Capture the cell that displays the provided text and extract its (x, y) central coordinate. 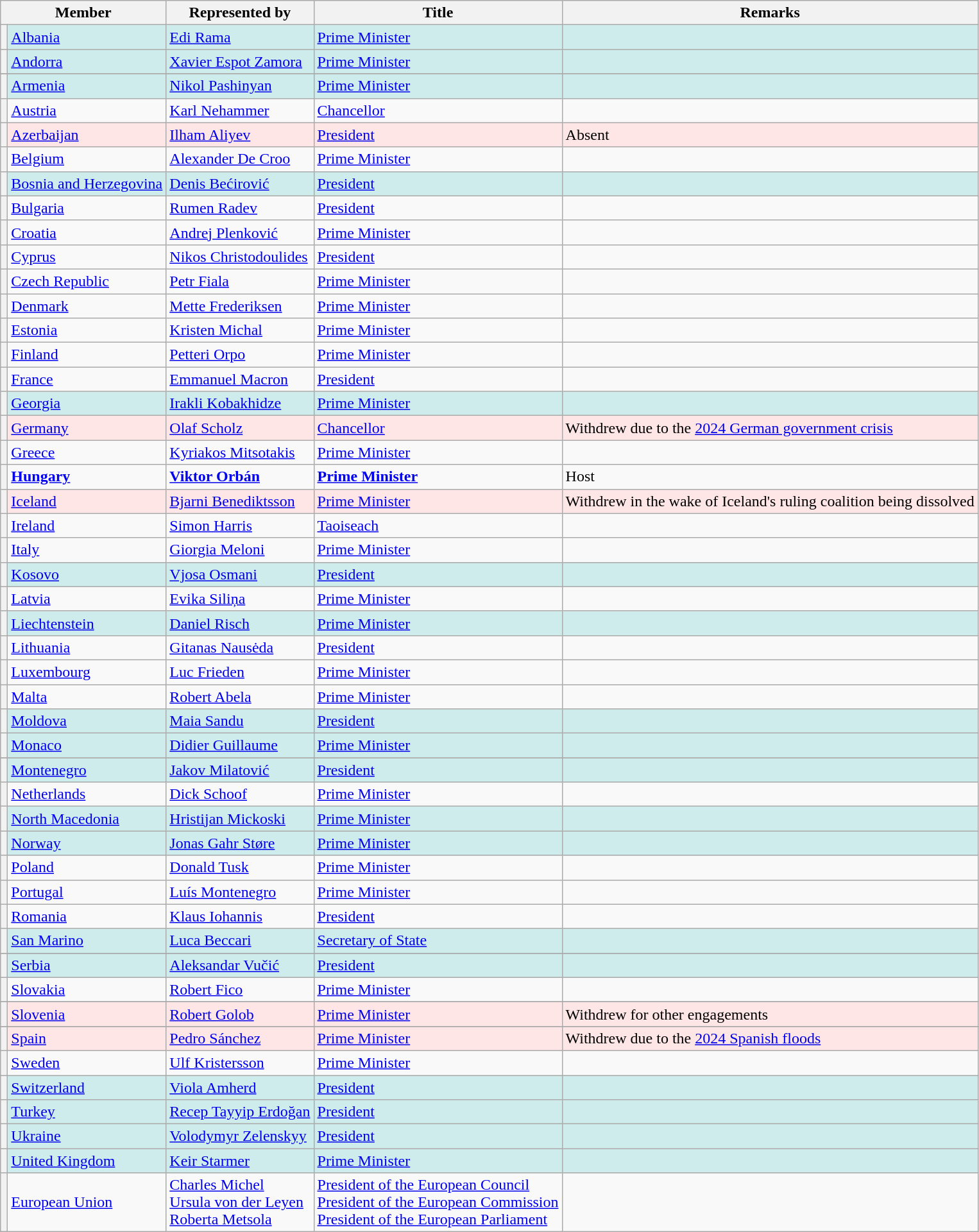
Luís Montenegro (240, 892)
Nikol Pashinyan (240, 86)
Bjarni Benediktsson (240, 501)
Evika Siliņa (240, 599)
Represented by (240, 13)
Daniel Risch (240, 623)
Denis Bećirović (240, 184)
Mette Frederiksen (240, 306)
Title (438, 13)
Moldova (87, 721)
Donald Tusk (240, 868)
Ukraine (87, 1136)
Sweden (87, 1063)
Rumen Radev (240, 208)
Kyriakos Mitsotakis (240, 452)
Withdrew due to the 2024 Spanish floods (770, 1038)
Norway (87, 843)
Olaf Scholz (240, 428)
Austria (87, 110)
Gitanas Nausėda (240, 647)
Giorgia Meloni (240, 550)
Bosnia and Herzegovina (87, 184)
Spain (87, 1038)
Finland (87, 355)
Viola Amherd (240, 1088)
Liechtenstein (87, 623)
Bulgaria (87, 208)
Turkey (87, 1112)
Georgia (87, 404)
Ulf Kristersson (240, 1063)
North Macedonia (87, 819)
Luca Beccari (240, 941)
Italy (87, 550)
Switzerland (87, 1088)
Portugal (87, 892)
Belgium (87, 159)
Montenegro (87, 770)
Didier Guillaume (240, 746)
Edi Rama (240, 37)
Netherlands (87, 794)
Emmanuel Macron (240, 379)
Withdrew for other engagements (770, 1014)
Maia Sandu (240, 721)
Recep Tayyip Erdoğan (240, 1112)
Ilham Aliyev (240, 135)
Latvia (87, 599)
Keir Starmer (240, 1161)
Hungary (87, 477)
Germany (87, 428)
Jakov Milatović (240, 770)
Irakli Kobakhidze (240, 404)
Aleksandar Vučić (240, 965)
Armenia (87, 86)
Cyprus (87, 257)
Viktor Orbán (240, 477)
Karl Nehammer (240, 110)
Albania (87, 37)
Dick Schoof (240, 794)
Alexander De Croo (240, 159)
Member (83, 13)
Petteri Orpo (240, 355)
Charles MichelUrsula von der LeyenRoberta Metsola (240, 1202)
San Marino (87, 941)
Remarks (770, 13)
Withdrew in the wake of Iceland's ruling coalition being dissolved (770, 501)
Petr Fiala (240, 281)
Kosovo (87, 574)
Pedro Sánchez (240, 1038)
Estonia (87, 330)
Andorra (87, 62)
Klaus Iohannis (240, 916)
Kristen Michal (240, 330)
Serbia (87, 965)
Slovenia (87, 1014)
Luxembourg (87, 672)
Withdrew due to the 2024 German government crisis (770, 428)
France (87, 379)
Romania (87, 916)
Ireland (87, 526)
United Kingdom (87, 1161)
Malta (87, 696)
Poland (87, 868)
Robert Golob (240, 1014)
Absent (770, 135)
Xavier Espot Zamora (240, 62)
Robert Abela (240, 696)
Denmark (87, 306)
Hristijan Mickoski (240, 819)
Taoiseach (438, 526)
Robert Fico (240, 989)
Czech Republic (87, 281)
Simon Harris (240, 526)
Greece (87, 452)
Monaco (87, 746)
Lithuania (87, 647)
Vjosa Osmani (240, 574)
Azerbaijan (87, 135)
Andrej Plenković (240, 232)
President of the European CouncilPresident of the European CommissionPresident of the European Parliament (438, 1202)
Luc Frieden (240, 672)
Host (770, 477)
Slovakia (87, 989)
Secretary of State (438, 941)
Jonas Gahr Støre (240, 843)
European Union (87, 1202)
Nikos Christodoulides (240, 257)
Volodymyr Zelenskyy (240, 1136)
Croatia (87, 232)
Iceland (87, 501)
